From the cell containing the given text, extract its center point as (X, Y) coordinate. 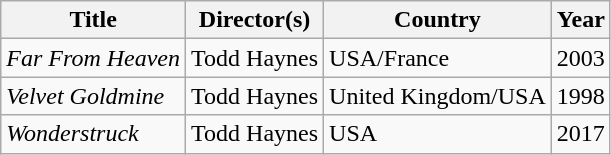
Director(s) (255, 20)
1998 (580, 96)
Country (438, 20)
Velvet Goldmine (94, 96)
Title (94, 20)
2003 (580, 58)
Far From Heaven (94, 58)
USA/France (438, 58)
United Kingdom/USA (438, 96)
Year (580, 20)
USA (438, 134)
2017 (580, 134)
Wonderstruck (94, 134)
